Capture the cell that displays the provided text and extract its (X, Y) central coordinate. 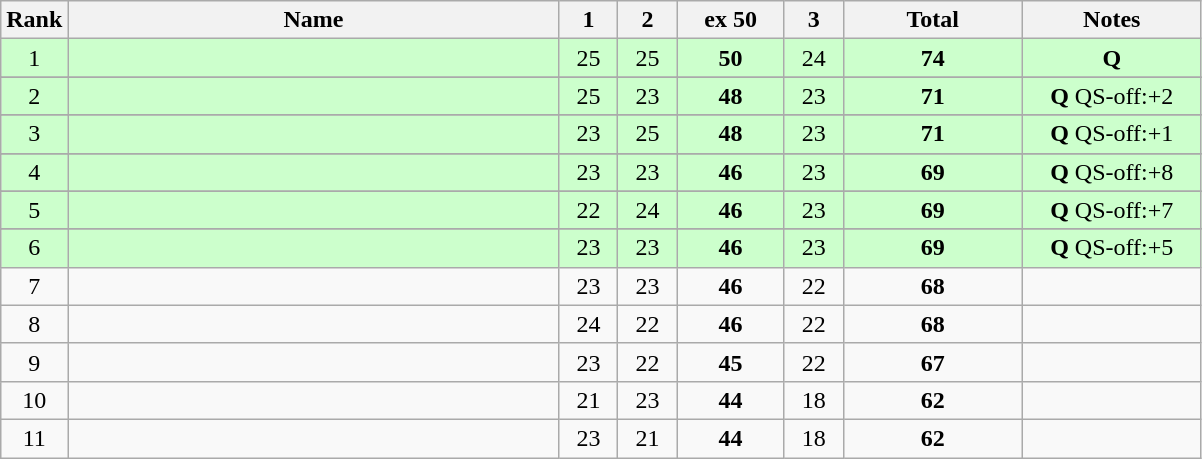
4 (34, 172)
7 (34, 286)
Name (314, 20)
Q QS-off:+1 (1112, 134)
Rank (34, 20)
Notes (1112, 20)
Q (1112, 58)
74 (932, 58)
Q QS-off:+2 (1112, 96)
45 (730, 362)
50 (730, 58)
Q QS-off:+7 (1112, 210)
8 (34, 324)
Q QS-off:+8 (1112, 172)
6 (34, 248)
67 (932, 362)
Total (932, 20)
11 (34, 438)
ex 50 (730, 20)
Q QS-off:+5 (1112, 248)
10 (34, 400)
9 (34, 362)
5 (34, 210)
